Identify which cell holds the provided text, then report its (x, y) central coordinate. 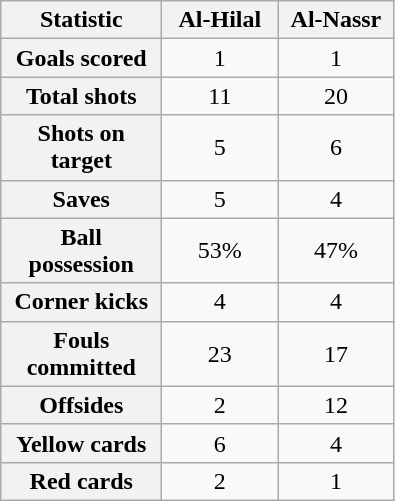
Fouls committed (82, 354)
Saves (82, 199)
Ball possession (82, 250)
53% (220, 250)
Al-Nassr (336, 20)
11 (220, 96)
20 (336, 96)
Total shots (82, 96)
Al-Hilal (220, 20)
Red cards (82, 481)
Corner kicks (82, 302)
47% (336, 250)
12 (336, 405)
Shots on target (82, 148)
Statistic (82, 20)
Yellow cards (82, 443)
23 (220, 354)
Goals scored (82, 58)
Offsides (82, 405)
17 (336, 354)
